Provide the (x, y) coordinate of the cell's center where the given text is located.  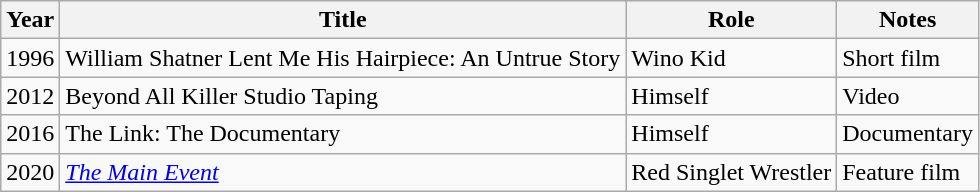
The Link: The Documentary (343, 134)
2012 (30, 96)
Role (732, 20)
Notes (908, 20)
The Main Event (343, 172)
Red Singlet Wrestler (732, 172)
1996 (30, 58)
Title (343, 20)
2016 (30, 134)
Documentary (908, 134)
2020 (30, 172)
Feature film (908, 172)
Short film (908, 58)
Video (908, 96)
Wino Kid (732, 58)
Year (30, 20)
William Shatner Lent Me His Hairpiece: An Untrue Story (343, 58)
Beyond All Killer Studio Taping (343, 96)
